Detect which cell encompasses the target text, then output its (X, Y) center coordinate. 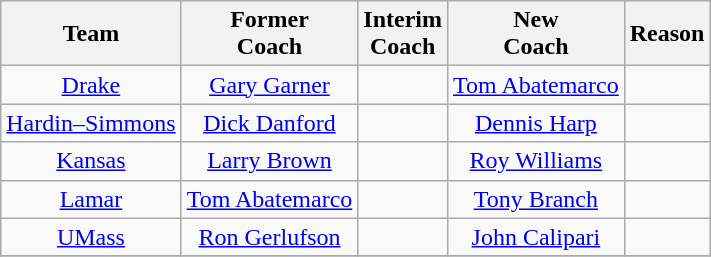
Tony Branch (536, 199)
Lamar (91, 199)
Roy Williams (536, 161)
Reason (667, 34)
InterimCoach (403, 34)
John Calipari (536, 237)
UMass (91, 237)
Dennis Harp (536, 123)
Drake (91, 85)
Gary Garner (270, 85)
Larry Brown (270, 161)
FormerCoach (270, 34)
Ron Gerlufson (270, 237)
NewCoach (536, 34)
Kansas (91, 161)
Hardin–Simmons (91, 123)
Team (91, 34)
Dick Danford (270, 123)
